Determine the [x, y] coordinate at the center of the cell enclosing the given text.  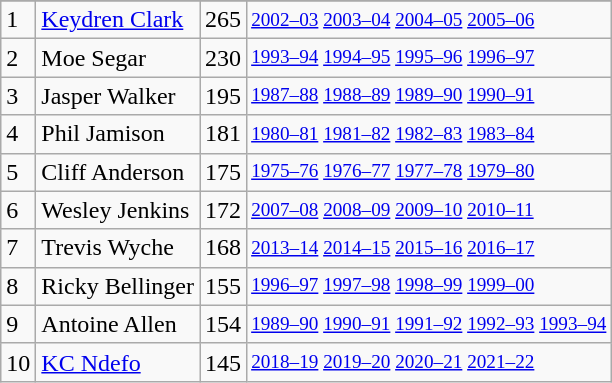
Antoine Allen [118, 324]
7 [18, 248]
Trevis Wyche [118, 248]
181 [224, 134]
1996–97 1997–98 1998–99 1999–00 [429, 286]
1980–81 1981–82 1982–83 1983–84 [429, 134]
4 [18, 134]
5 [18, 172]
KC Ndefo [118, 362]
1993–94 1994–95 1995–96 1996–97 [429, 58]
195 [224, 96]
Keydren Clark [118, 20]
Wesley Jenkins [118, 210]
Moe Segar [118, 58]
2018–19 2019–20 2020–21 2021–22 [429, 362]
Jasper Walker [118, 96]
172 [224, 210]
3 [18, 96]
175 [224, 172]
2007–08 2008–09 2009–10 2010–11 [429, 210]
2013–14 2014–15 2015–16 2016–17 [429, 248]
Phil Jamison [118, 134]
265 [224, 20]
Cliff Anderson [118, 172]
2002–03 2003–04 2004–05 2005–06 [429, 20]
10 [18, 362]
Ricky Bellinger [118, 286]
155 [224, 286]
168 [224, 248]
1 [18, 20]
2 [18, 58]
1987–88 1988–89 1989–90 1990–91 [429, 96]
1989–90 1990–91 1991–92 1992–93 1993–94 [429, 324]
9 [18, 324]
1975–76 1976–77 1977–78 1979–80 [429, 172]
6 [18, 210]
8 [18, 286]
154 [224, 324]
145 [224, 362]
230 [224, 58]
